Determine the [X, Y] coordinate at the center of the cell enclosing the given text.  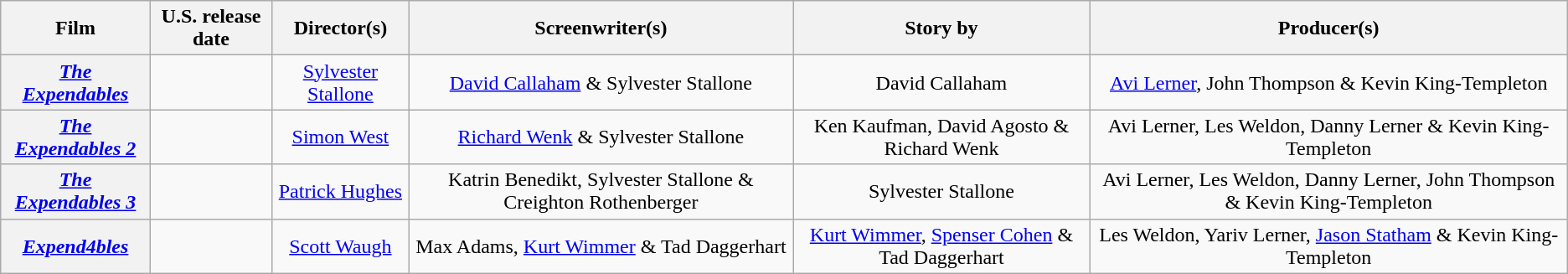
Kurt Wimmer, Spenser Cohen & Tad Daggerhart [941, 246]
Katrin Benedikt, Sylvester Stallone & Creighton Rothenberger [601, 191]
Expend4bles [75, 246]
Avi Lerner, John Thompson & Kevin King-Templeton [1328, 82]
U.S. release date [211, 28]
Les Weldon, Yariv Lerner, Jason Statham & Kevin King-Templeton [1328, 246]
Screenwriter(s) [601, 28]
Patrick Hughes [340, 191]
Ken Kaufman, David Agosto & Richard Wenk [941, 137]
Avi Lerner, Les Weldon, Danny Lerner, John Thompson & Kevin King-Templeton [1328, 191]
The Expendables 3 [75, 191]
Avi Lerner, Les Weldon, Danny Lerner & Kevin King-Templeton [1328, 137]
Scott Waugh [340, 246]
Film [75, 28]
David Callaham [941, 82]
Richard Wenk & Sylvester Stallone [601, 137]
Producer(s) [1328, 28]
Director(s) [340, 28]
Story by [941, 28]
Max Adams, Kurt Wimmer & Tad Daggerhart [601, 246]
The Expendables 2 [75, 137]
The Expendables [75, 82]
Simon West [340, 137]
David Callaham & Sylvester Stallone [601, 82]
